Return the [X, Y] coordinate for the center point of the cell that contains the specified text.  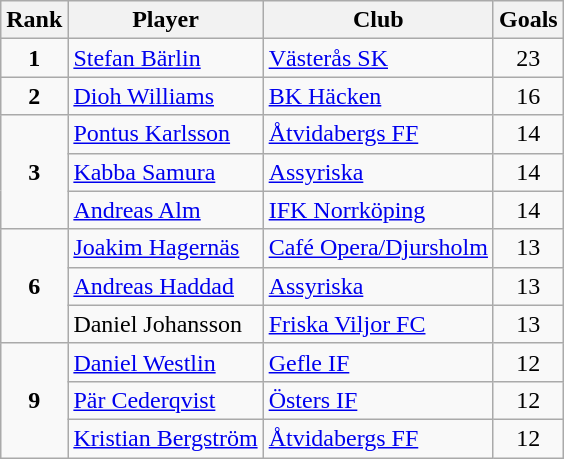
Friska Viljor FC [378, 324]
Kabba Samura [166, 172]
23 [528, 58]
3 [34, 172]
IFK Norrköping [378, 210]
Club [378, 20]
Andreas Haddad [166, 286]
1 [34, 58]
Stefan Bärlin [166, 58]
Andreas Alm [166, 210]
Player [166, 20]
6 [34, 286]
BK Häcken [378, 96]
Västerås SK [378, 58]
Goals [528, 20]
Daniel Johansson [166, 324]
Pär Cederqvist [166, 400]
Gefle IF [378, 362]
Dioh Williams [166, 96]
Joakim Hagernäs [166, 248]
Rank [34, 20]
Östers IF [378, 400]
Kristian Bergström [166, 438]
Daniel Westlin [166, 362]
Café Opera/Djursholm [378, 248]
16 [528, 96]
9 [34, 400]
Pontus Karlsson [166, 134]
2 [34, 96]
